Identify which cell holds the provided text, then report its (x, y) central coordinate. 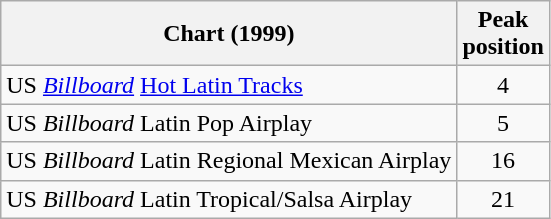
16 (503, 161)
Peakposition (503, 34)
US Billboard Latin Regional Mexican Airplay (229, 161)
US Billboard Latin Pop Airplay (229, 123)
5 (503, 123)
US Billboard Hot Latin Tracks (229, 85)
21 (503, 199)
US Billboard Latin Tropical/Salsa Airplay (229, 199)
Chart (1999) (229, 34)
4 (503, 85)
